Pinpoint the cell where the given text exists, returning its [x, y] midpoint coordinate. 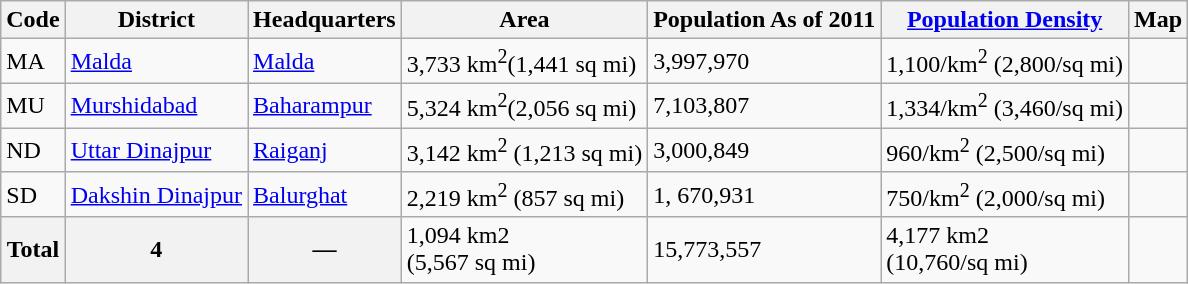
Code [33, 20]
Baharampur [325, 106]
Murshidabad [156, 106]
Uttar Dinajpur [156, 150]
Balurghat [325, 194]
2,219 km2 (857 sq mi) [524, 194]
Total [33, 250]
Population As of 2011 [764, 20]
960/km2 (2,500/sq mi) [1005, 150]
3,997,970 [764, 62]
4 [156, 250]
3,000,849 [764, 150]
Raiganj [325, 150]
MA [33, 62]
Map [1158, 20]
Dakshin Dinajpur [156, 194]
Area [524, 20]
15,773,557 [764, 250]
Headquarters [325, 20]
SD [33, 194]
5,324 km2(2,056 sq mi) [524, 106]
3,733 km2(1,441 sq mi) [524, 62]
District [156, 20]
750/km2 (2,000/sq mi) [1005, 194]
3,142 km2 (1,213 sq mi) [524, 150]
4,177 km2(10,760/sq mi) [1005, 250]
7,103,807 [764, 106]
1, 670,931 [764, 194]
ND [33, 150]
MU [33, 106]
1,100/km2 (2,800/sq mi) [1005, 62]
1,334/km2 (3,460/sq mi) [1005, 106]
Population Density [1005, 20]
— [325, 250]
1,094 km2(5,567 sq mi) [524, 250]
